Return the [X, Y] coordinate for the center point of the cell that contains the specified text.  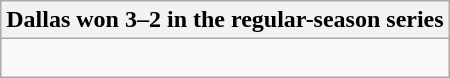
Dallas won 3–2 in the regular-season series [225, 20]
